Provide the (X, Y) coordinate of the cell's center where the given text is located.  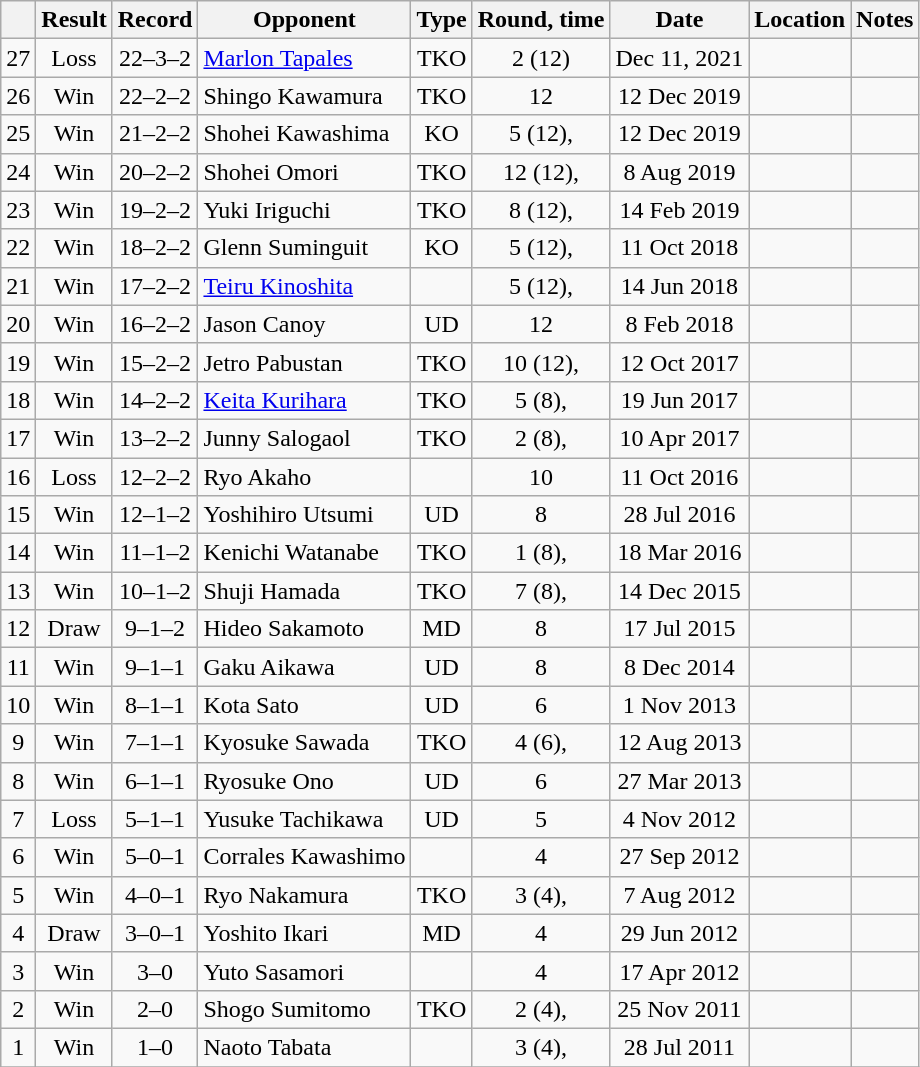
Location (800, 20)
Shohei Kawashima (304, 134)
22 (18, 248)
22–2–2 (155, 96)
11 (18, 667)
12 (12), (541, 172)
Shingo Kawamura (304, 96)
Kota Sato (304, 705)
8 Feb 2018 (680, 324)
10–1–2 (155, 591)
27 Mar 2013 (680, 781)
1 Nov 2013 (680, 705)
21 (18, 286)
Kenichi Watanabe (304, 553)
5 (8), (541, 400)
10 (12), (541, 362)
17 Jul 2015 (680, 629)
Ryo Nakamura (304, 895)
14 Jun 2018 (680, 286)
8 Dec 2014 (680, 667)
Kyosuke Sawada (304, 743)
Yoshito Ikari (304, 933)
Corrales Kawashimo (304, 857)
14 (18, 553)
16 (18, 477)
19 Jun 2017 (680, 400)
Gaku Aikawa (304, 667)
Opponent (304, 20)
23 (18, 210)
Keita Kurihara (304, 400)
Shuji Hamada (304, 591)
6–1–1 (155, 781)
Jetro Pabustan (304, 362)
Marlon Tapales (304, 58)
28 Jul 2011 (680, 1047)
4 (6), (541, 743)
29 Jun 2012 (680, 933)
13–2–2 (155, 438)
8 Aug 2019 (680, 172)
12 Aug 2013 (680, 743)
2 (18, 1009)
Round, time (541, 20)
Dec 11, 2021 (680, 58)
24 (18, 172)
11 Oct 2016 (680, 477)
1 (18, 1047)
4–0–1 (155, 895)
Yuto Sasamori (304, 971)
Notes (885, 20)
Date (680, 20)
5–0–1 (155, 857)
2 (12) (541, 58)
1 (8), (541, 553)
8 (12), (541, 210)
Glenn Suminguit (304, 248)
28 Jul 2016 (680, 515)
18–2–2 (155, 248)
Record (155, 20)
12 Oct 2017 (680, 362)
26 (18, 96)
12–2–2 (155, 477)
7 (8), (541, 591)
18 Mar 2016 (680, 553)
21–2–2 (155, 134)
11 Oct 2018 (680, 248)
Result (74, 20)
20–2–2 (155, 172)
17–2–2 (155, 286)
7–1–1 (155, 743)
22–3–2 (155, 58)
Yoshihiro Utsumi (304, 515)
14–2–2 (155, 400)
20 (18, 324)
3–0 (155, 971)
27 (18, 58)
9–1–2 (155, 629)
15–2–2 (155, 362)
2 (8), (541, 438)
3–0–1 (155, 933)
13 (18, 591)
Shohei Omori (304, 172)
17 (18, 438)
Yusuke Tachikawa (304, 819)
Hideo Sakamoto (304, 629)
3 (18, 971)
14 Dec 2015 (680, 591)
Junny Salogaol (304, 438)
11–1–2 (155, 553)
9 (18, 743)
17 Apr 2012 (680, 971)
1–0 (155, 1047)
2–0 (155, 1009)
Yuki Iriguchi (304, 210)
19–2–2 (155, 210)
4 Nov 2012 (680, 819)
10 Apr 2017 (680, 438)
25 Nov 2011 (680, 1009)
7 (18, 819)
19 (18, 362)
Ryo Akaho (304, 477)
Shogo Sumitomo (304, 1009)
25 (18, 134)
12–1–2 (155, 515)
5–1–1 (155, 819)
8–1–1 (155, 705)
2 (4), (541, 1009)
16–2–2 (155, 324)
15 (18, 515)
27 Sep 2012 (680, 857)
9–1–1 (155, 667)
7 Aug 2012 (680, 895)
14 Feb 2019 (680, 210)
Jason Canoy (304, 324)
Naoto Tabata (304, 1047)
Teiru Kinoshita (304, 286)
18 (18, 400)
Type (442, 20)
Ryosuke Ono (304, 781)
